Return (x, y) of the center of cell containing provided text 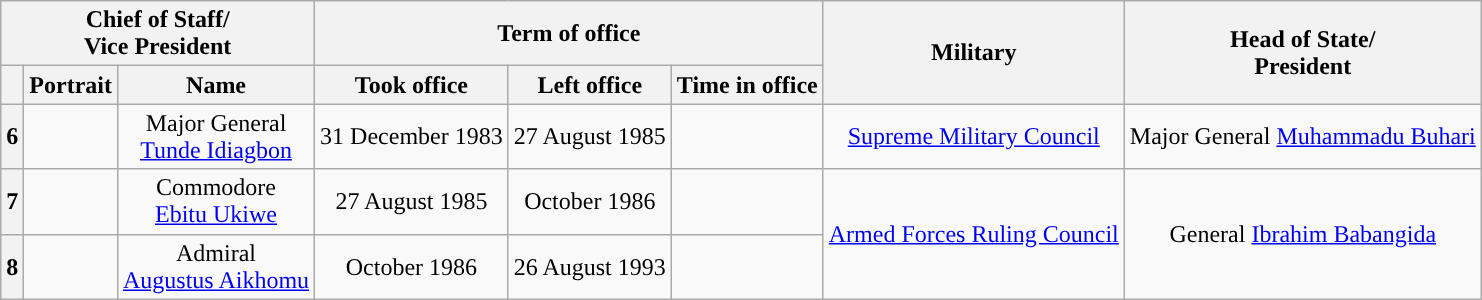
6 (12, 136)
Major GeneralTunde Idiagbon (216, 136)
Major General Muhammadu Buhari (1302, 136)
Portrait (71, 85)
7 (12, 202)
Supreme Military Council (974, 136)
Took office (412, 85)
31 December 1983 (412, 136)
8 (12, 266)
AdmiralAugustus Aikhomu (216, 266)
Chief of Staff/Vice President (158, 34)
General Ibrahim Babangida (1302, 234)
Time in office (747, 85)
Name (216, 85)
CommodoreEbitu Ukiwe (216, 202)
26 August 1993 (590, 266)
Left office (590, 85)
Military (974, 52)
Head of State/President (1302, 52)
Armed Forces Ruling Council (974, 234)
Term of office (570, 34)
